Scan for the cell matching the given text and deliver its (X, Y) coordinate at center. 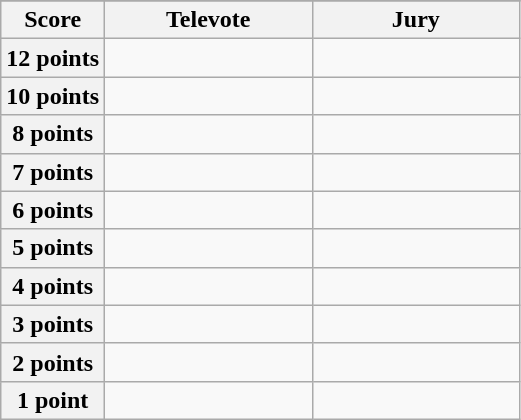
6 points (53, 210)
2 points (53, 362)
12 points (53, 58)
1 point (53, 400)
3 points (53, 324)
8 points (53, 134)
Score (53, 20)
Jury (416, 20)
7 points (53, 172)
10 points (53, 96)
5 points (53, 248)
Televote (209, 20)
4 points (53, 286)
